Provide the (X, Y) coordinate of the cell's center where the given text is located.  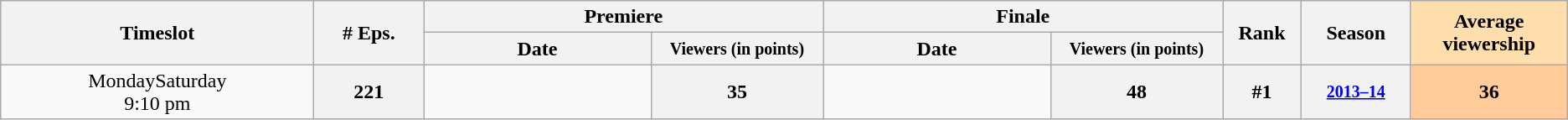
Premiere (623, 17)
Timeslot (157, 33)
48 (1137, 92)
Finale (1024, 17)
Average viewership (1489, 33)
MondaySaturday 9:10 pm (157, 92)
36 (1489, 92)
2013–14 (1355, 92)
Rank (1262, 33)
# Eps. (369, 33)
35 (737, 92)
Season (1355, 33)
#1 (1262, 92)
221 (369, 92)
